Return the (X, Y) coordinate for the center point of the cell that contains the specified text.  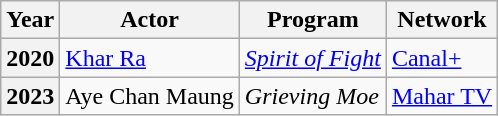
Program (312, 20)
2020 (30, 58)
Year (30, 20)
Canal+ (442, 58)
Mahar TV (442, 96)
Spirit of Fight (312, 58)
Aye Chan Maung (150, 96)
Grieving Moe (312, 96)
2023 (30, 96)
Khar Ra (150, 58)
Actor (150, 20)
Network (442, 20)
